For the text-containing cell, return its midpoint in [x, y] coordinate format. 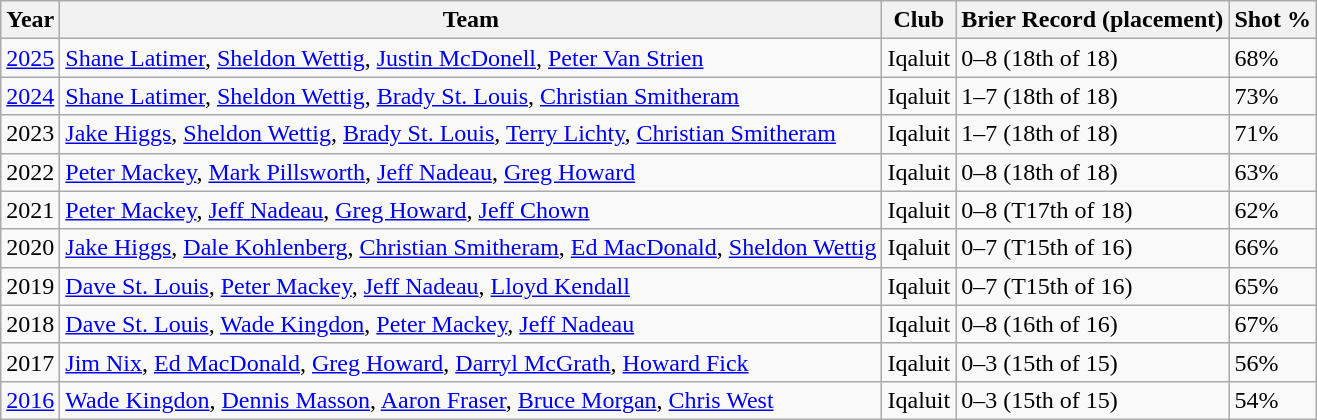
Year [30, 20]
Wade Kingdon, Dennis Masson, Aaron Fraser, Bruce Morgan, Chris West [471, 400]
2017 [30, 362]
2020 [30, 248]
Team [471, 20]
66% [1273, 248]
54% [1273, 400]
Jake Higgs, Sheldon Wettig, Brady St. Louis, Terry Lichty, Christian Smitheram [471, 134]
Shane Latimer, Sheldon Wettig, Justin McDonell, Peter Van Strien [471, 58]
2024 [30, 96]
2016 [30, 400]
Jake Higgs, Dale Kohlenberg, Christian Smitheram, Ed MacDonald, Sheldon Wettig [471, 248]
2021 [30, 210]
Club [919, 20]
Brier Record (placement) [1092, 20]
2025 [30, 58]
73% [1273, 96]
0–8 (16th of 16) [1092, 324]
Shot % [1273, 20]
Shane Latimer, Sheldon Wettig, Brady St. Louis, Christian Smitheram [471, 96]
0–8 (T17th of 18) [1092, 210]
Dave St. Louis, Peter Mackey, Jeff Nadeau, Lloyd Kendall [471, 286]
Peter Mackey, Jeff Nadeau, Greg Howard, Jeff Chown [471, 210]
67% [1273, 324]
2023 [30, 134]
68% [1273, 58]
65% [1273, 286]
63% [1273, 172]
71% [1273, 134]
2018 [30, 324]
62% [1273, 210]
2019 [30, 286]
Jim Nix, Ed MacDonald, Greg Howard, Darryl McGrath, Howard Fick [471, 362]
Dave St. Louis, Wade Kingdon, Peter Mackey, Jeff Nadeau [471, 324]
2022 [30, 172]
Peter Mackey, Mark Pillsworth, Jeff Nadeau, Greg Howard [471, 172]
56% [1273, 362]
